Return the [x, y] coordinate for the center point of the cell that contains the specified text.  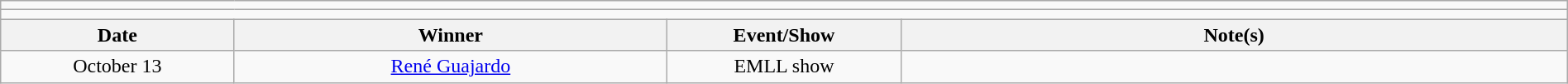
Winner [451, 35]
Note(s) [1234, 35]
EMLL show [784, 67]
Date [117, 35]
René Guajardo [451, 67]
October 13 [117, 67]
Event/Show [784, 35]
